Find where the given text appears and provide that cell's center as (X, Y) coordinate. 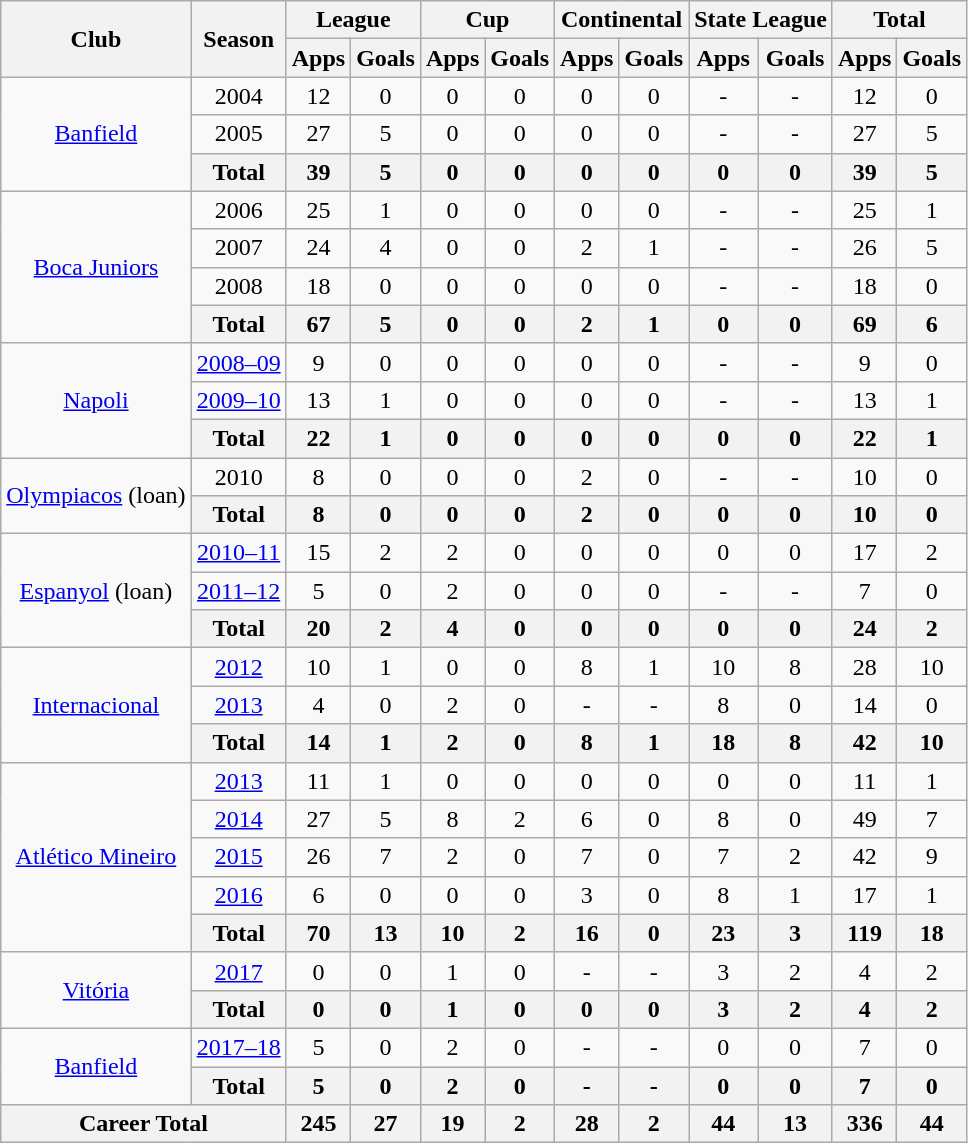
20 (318, 629)
2009–10 (238, 400)
2008–09 (238, 362)
15 (318, 553)
245 (318, 1124)
336 (864, 1124)
67 (318, 324)
2014 (238, 819)
2012 (238, 667)
70 (318, 933)
Boca Juniors (96, 267)
Olympiacos (loan) (96, 496)
23 (724, 933)
2016 (238, 895)
Espanyol (loan) (96, 591)
State League (761, 20)
2007 (238, 248)
Club (96, 39)
Continental (622, 20)
Cup (487, 20)
Internacional (96, 705)
Napoli (96, 400)
2006 (238, 210)
Atlético Mineiro (96, 857)
2017–18 (238, 1047)
2010 (238, 477)
2015 (238, 857)
19 (452, 1124)
Career Total (144, 1124)
49 (864, 819)
2017 (238, 971)
League (353, 20)
2011–12 (238, 591)
16 (587, 933)
2010–11 (238, 553)
2008 (238, 286)
Vitória (96, 990)
Season (238, 39)
69 (864, 324)
2005 (238, 134)
2004 (238, 96)
119 (864, 933)
